Search for the cell housing the specified text and yield its [x, y] center coordinate. 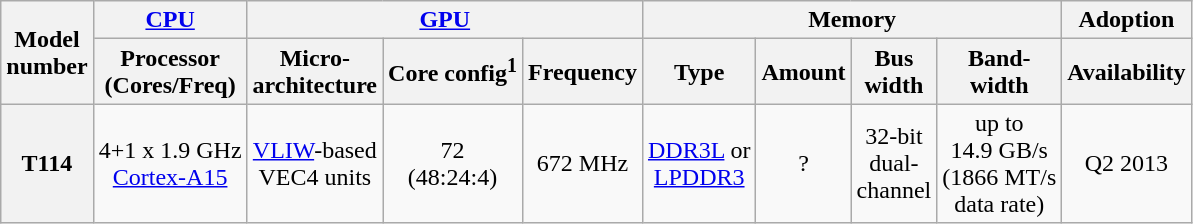
VLIW-based VEC4 units [314, 164]
672 MHz [582, 164]
4+1 x 1.9 GHz Cortex-A15 [170, 164]
Frequency [582, 72]
Micro-architecture [314, 72]
Adoption [1126, 20]
T114 [47, 164]
Memory [852, 20]
Q2 2013 [1126, 164]
? [804, 164]
Core config1 [453, 72]
32-bit dual-channel [894, 164]
GPU [444, 20]
Band-width [1000, 72]
Amount [804, 72]
Buswidth [894, 72]
Type [699, 72]
DDR3L or LPDDR3 [699, 164]
Modelnumber [47, 52]
up to 14.9 GB/s (1866 MT/s data rate) [1000, 164]
Availability [1126, 72]
CPU [170, 20]
Processor(Cores/Freq) [170, 72]
72(48:24:4) [453, 164]
